Return the [X, Y] coordinate for the center point of the cell that contains the specified text.  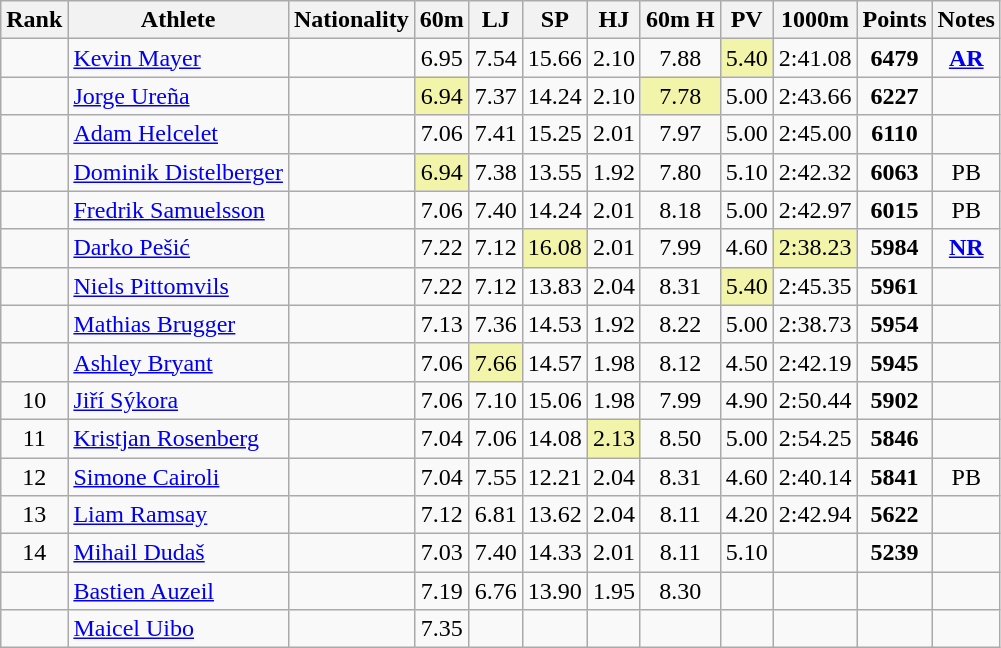
6.76 [496, 591]
Darko Pešić [178, 248]
PV [746, 20]
Rank [34, 20]
13.55 [554, 172]
8.50 [680, 438]
15.06 [554, 400]
13 [34, 515]
12 [34, 477]
1.95 [614, 591]
Mathias Brugger [178, 324]
Jiří Sýkora [178, 400]
7.41 [496, 134]
SP [554, 20]
LJ [496, 20]
NR [966, 248]
2:40.14 [815, 477]
7.37 [496, 96]
14.57 [554, 362]
2:45.00 [815, 134]
Liam Ramsay [178, 515]
Bastien Auzeil [178, 591]
8.18 [680, 210]
7.78 [680, 96]
Niels Pittomvils [178, 286]
14.53 [554, 324]
10 [34, 400]
4.50 [746, 362]
7.80 [680, 172]
5239 [894, 553]
16.08 [554, 248]
7.97 [680, 134]
13.90 [554, 591]
7.66 [496, 362]
6015 [894, 210]
Nationality [351, 20]
2:43.66 [815, 96]
5841 [894, 477]
Maicel Uibo [178, 629]
HJ [614, 20]
14.33 [554, 553]
5954 [894, 324]
Points [894, 20]
2:50.44 [815, 400]
4.90 [746, 400]
2:38.73 [815, 324]
Jorge Ureña [178, 96]
7.10 [496, 400]
14 [34, 553]
7.35 [442, 629]
2:38.23 [815, 248]
60m H [680, 20]
13.83 [554, 286]
8.22 [680, 324]
Mihail Dudaš [178, 553]
5622 [894, 515]
2:42.19 [815, 362]
7.36 [496, 324]
6063 [894, 172]
2:42.94 [815, 515]
Notes [966, 20]
Kristjan Rosenberg [178, 438]
8.12 [680, 362]
5902 [894, 400]
15.66 [554, 58]
Simone Cairoli [178, 477]
6.81 [496, 515]
7.38 [496, 172]
2:42.97 [815, 210]
5984 [894, 248]
13.62 [554, 515]
Dominik Distelberger [178, 172]
2:41.08 [815, 58]
14.08 [554, 438]
6479 [894, 58]
12.21 [554, 477]
4.20 [746, 515]
5846 [894, 438]
6.95 [442, 58]
5961 [894, 286]
5945 [894, 362]
15.25 [554, 134]
AR [966, 58]
Athlete [178, 20]
7.54 [496, 58]
6227 [894, 96]
Ashley Bryant [178, 362]
2:42.32 [815, 172]
Adam Helcelet [178, 134]
Fredrik Samuelsson [178, 210]
2.13 [614, 438]
7.03 [442, 553]
2:54.25 [815, 438]
7.88 [680, 58]
60m [442, 20]
2:45.35 [815, 286]
7.19 [442, 591]
Kevin Mayer [178, 58]
8.30 [680, 591]
6110 [894, 134]
7.13 [442, 324]
1000m [815, 20]
11 [34, 438]
7.55 [496, 477]
